Return the (X, Y) coordinate for the center point of the cell that contains the specified text.  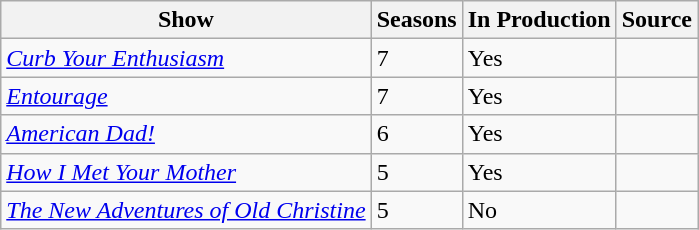
Seasons (416, 20)
American Dad! (186, 134)
Curb Your Enthusiasm (186, 58)
Source (656, 20)
No (539, 210)
Show (186, 20)
Entourage (186, 96)
How I Met Your Mother (186, 172)
The New Adventures of Old Christine (186, 210)
In Production (539, 20)
6 (416, 134)
